Output the [X, Y] coordinate of the center of the cell containing the given text.  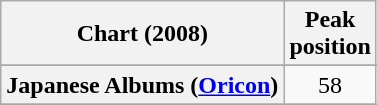
Japanese Albums (Oricon) [142, 85]
58 [330, 85]
Peak position [330, 34]
Chart (2008) [142, 34]
